Scan for the cell matching the given text and deliver its (X, Y) coordinate at center. 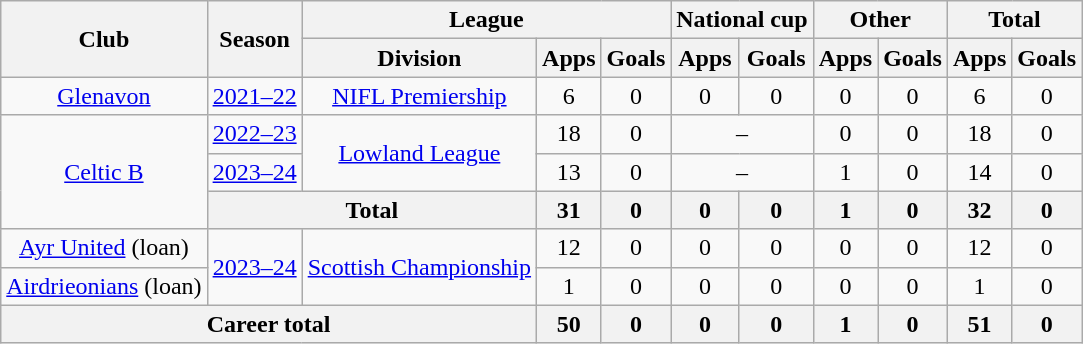
League (486, 20)
Ayr United (loan) (104, 248)
Scottish Championship (419, 267)
50 (569, 324)
Division (419, 58)
Other (880, 20)
Celtic B (104, 172)
2021–22 (254, 96)
2022–23 (254, 134)
Glenavon (104, 96)
Airdrieonians (loan) (104, 286)
Lowland League (419, 153)
Club (104, 39)
51 (979, 324)
32 (979, 210)
NIFL Premiership (419, 96)
Career total (269, 324)
Season (254, 39)
31 (569, 210)
National cup (742, 20)
13 (569, 172)
14 (979, 172)
